Return the (x, y) coordinate for the center point of the cell that contains the specified text.  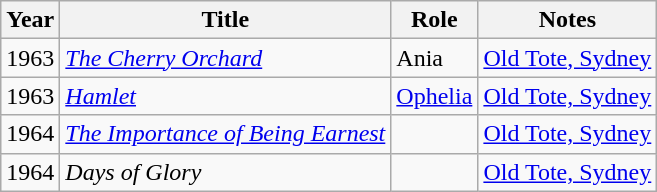
Year (30, 20)
Ania (434, 58)
The Importance of Being Earnest (226, 134)
Notes (568, 20)
Ophelia (434, 96)
Days of Glory (226, 172)
Role (434, 20)
Hamlet (226, 96)
Title (226, 20)
The Cherry Orchard (226, 58)
